Capture the cell that displays the provided text and extract its [x, y] central coordinate. 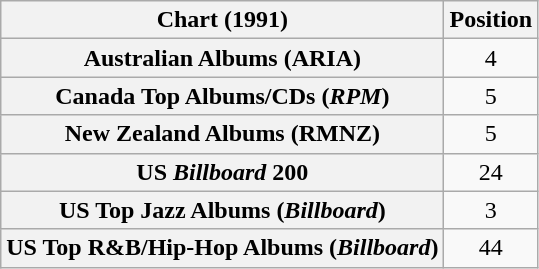
US Top Jazz Albums (Billboard) [222, 210]
3 [491, 210]
US Billboard 200 [222, 172]
Chart (1991) [222, 20]
New Zealand Albums (RMNZ) [222, 134]
4 [491, 58]
Australian Albums (ARIA) [222, 58]
24 [491, 172]
Position [491, 20]
US Top R&B/Hip-Hop Albums (Billboard) [222, 248]
Canada Top Albums/CDs (RPM) [222, 96]
44 [491, 248]
